Return (X, Y) of the center of cell containing provided text 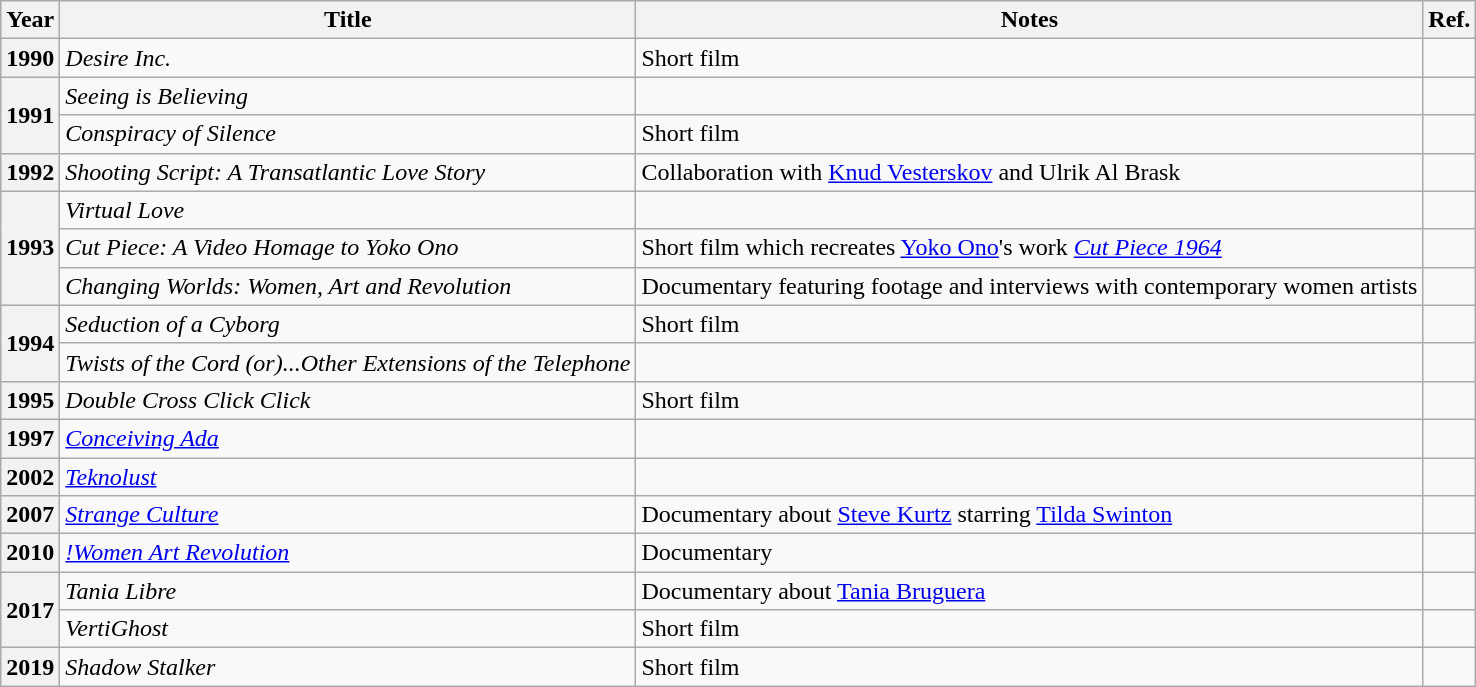
Tania Libre (348, 591)
2010 (30, 553)
1990 (30, 58)
Documentary (1030, 553)
Cut Piece: A Video Homage to Yoko Ono (348, 248)
Notes (1030, 20)
Title (348, 20)
Shadow Stalker (348, 667)
Desire Inc. (348, 58)
2017 (30, 610)
Documentary featuring footage and interviews with contemporary women artists (1030, 286)
VertiGhost (348, 629)
1993 (30, 248)
Documentary about Steve Kurtz starring Tilda Swinton (1030, 515)
Strange Culture (348, 515)
Twists of the Cord (or)...Other Extensions of the Telephone (348, 362)
Virtual Love (348, 210)
Seduction of a Cyborg (348, 324)
1995 (30, 400)
Seeing is Believing (348, 96)
2007 (30, 515)
2019 (30, 667)
1997 (30, 438)
Conspiracy of Silence (348, 134)
Shooting Script: A Transatlantic Love Story (348, 172)
Documentary about Tania Bruguera (1030, 591)
Year (30, 20)
2002 (30, 477)
Ref. (1450, 20)
Collaboration with Knud Vesterskov and Ulrik Al Brask (1030, 172)
1991 (30, 115)
Double Cross Click Click (348, 400)
!Women Art Revolution (348, 553)
1994 (30, 343)
Conceiving Ada (348, 438)
Teknolust (348, 477)
Changing Worlds: Women, Art and Revolution (348, 286)
1992 (30, 172)
Short film which recreates Yoko Ono's work Cut Piece 1964 (1030, 248)
